Find where the given text appears and provide that cell's center as [X, Y] coordinate. 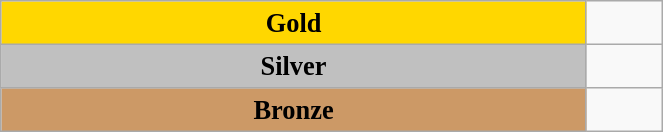
Gold [294, 22]
Silver [294, 66]
Bronze [294, 109]
